Detect which cell encompasses the target text, then output its (x, y) center coordinate. 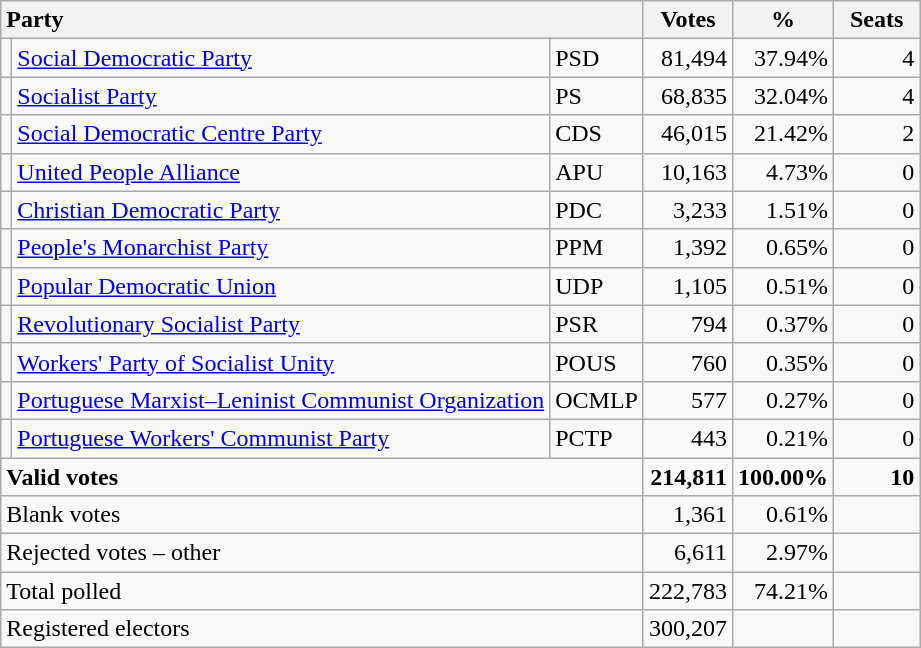
10 (877, 477)
People's Monarchist Party (281, 248)
2.97% (784, 553)
1,361 (688, 515)
POUS (597, 362)
0.37% (784, 324)
APU (597, 172)
PS (597, 96)
32.04% (784, 96)
Workers' Party of Socialist Unity (281, 362)
222,783 (688, 591)
PSR (597, 324)
21.42% (784, 134)
United People Alliance (281, 172)
Total polled (322, 591)
Social Democratic Party (281, 58)
46,015 (688, 134)
Party (322, 20)
0.65% (784, 248)
UDP (597, 286)
Portuguese Workers' Communist Party (281, 438)
Valid votes (322, 477)
214,811 (688, 477)
74.21% (784, 591)
81,494 (688, 58)
577 (688, 400)
2 (877, 134)
PPM (597, 248)
37.94% (784, 58)
Portuguese Marxist–Leninist Communist Organization (281, 400)
Revolutionary Socialist Party (281, 324)
1.51% (784, 210)
3,233 (688, 210)
Blank votes (322, 515)
4.73% (784, 172)
CDS (597, 134)
6,611 (688, 553)
794 (688, 324)
Rejected votes – other (322, 553)
0.51% (784, 286)
100.00% (784, 477)
Registered electors (322, 629)
0.35% (784, 362)
0.27% (784, 400)
% (784, 20)
Christian Democratic Party (281, 210)
PSD (597, 58)
760 (688, 362)
10,163 (688, 172)
Seats (877, 20)
443 (688, 438)
68,835 (688, 96)
PCTP (597, 438)
1,392 (688, 248)
0.61% (784, 515)
300,207 (688, 629)
0.21% (784, 438)
Votes (688, 20)
PDC (597, 210)
Social Democratic Centre Party (281, 134)
Popular Democratic Union (281, 286)
1,105 (688, 286)
OCMLP (597, 400)
Socialist Party (281, 96)
